Return the [X, Y] coordinate for the center point of the cell that contains the specified text.  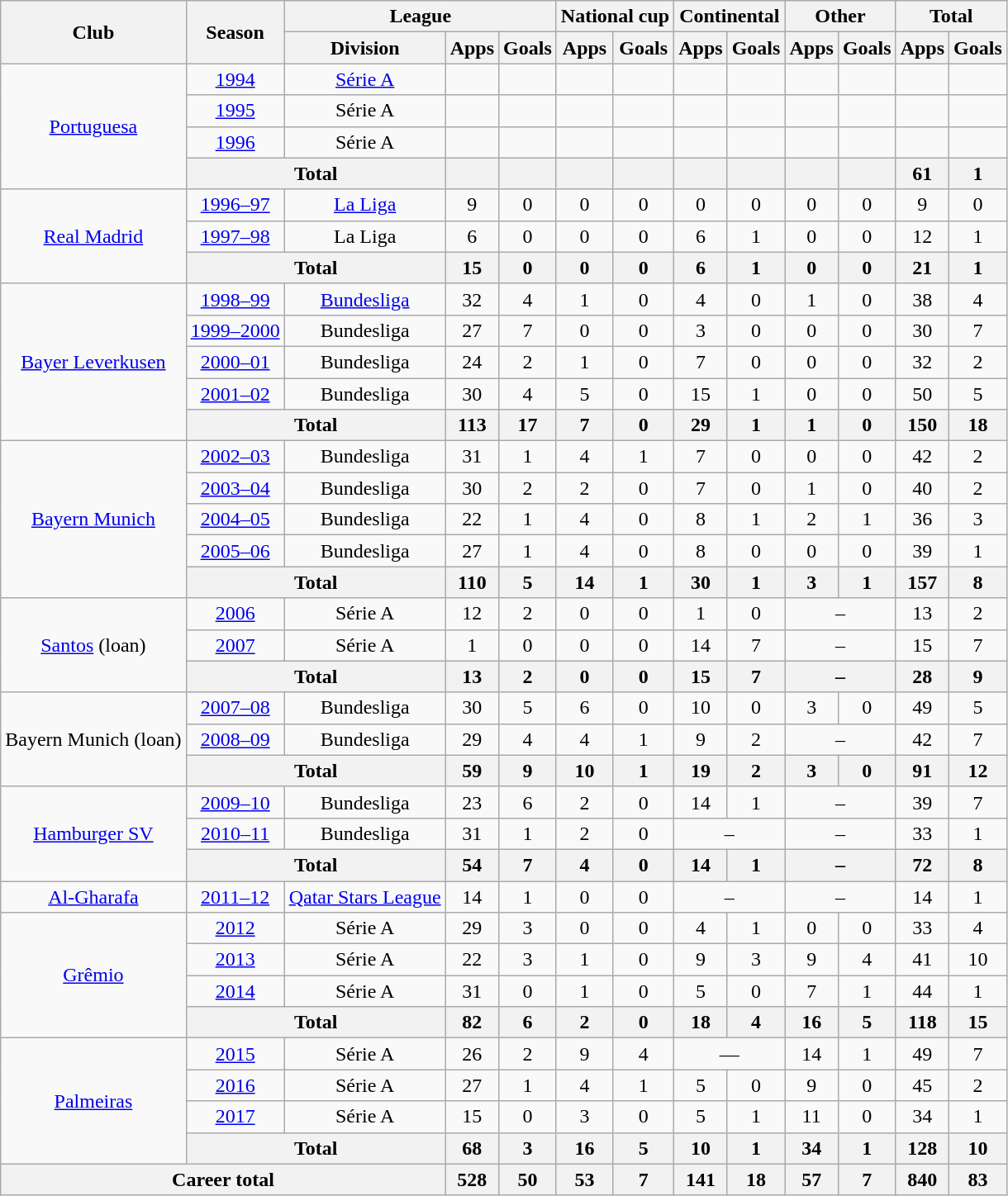
72 [922, 865]
157 [922, 582]
1996 [235, 142]
150 [922, 425]
59 [472, 771]
2003–04 [235, 488]
53 [584, 1179]
— [730, 1054]
League [420, 17]
44 [922, 991]
41 [922, 960]
2013 [235, 960]
26 [472, 1054]
1995 [235, 111]
141 [701, 1179]
2002–03 [235, 457]
Career total [223, 1179]
2010–11 [235, 833]
Continental [730, 17]
Bayern Munich [93, 520]
Portuguesa [93, 126]
1999–2000 [235, 330]
Al-Gharafa [93, 896]
Qatar Stars League [365, 896]
19 [701, 771]
National cup [615, 17]
38 [922, 299]
1998–99 [235, 299]
128 [922, 1148]
2011–12 [235, 896]
2015 [235, 1054]
2005–06 [235, 551]
Santos (loan) [93, 645]
Palmeiras [93, 1101]
Bayer Leverkusen [93, 362]
2017 [235, 1117]
2000–01 [235, 362]
1996–97 [235, 205]
2001–02 [235, 394]
91 [922, 771]
2006 [235, 614]
40 [922, 488]
528 [472, 1179]
36 [922, 520]
Grêmio [93, 975]
118 [922, 1023]
68 [472, 1148]
2012 [235, 928]
54 [472, 865]
Club [93, 32]
110 [472, 582]
28 [922, 676]
83 [978, 1179]
82 [472, 1023]
Other [840, 17]
Real Madrid [93, 236]
2007–08 [235, 708]
Hamburger SV [93, 833]
Division [365, 48]
45 [922, 1085]
2004–05 [235, 520]
2008–09 [235, 739]
2016 [235, 1085]
57 [811, 1179]
21 [922, 268]
1994 [235, 79]
2014 [235, 991]
23 [472, 802]
24 [472, 362]
Season [235, 32]
17 [528, 425]
2007 [235, 645]
11 [811, 1117]
61 [922, 173]
Bayern Munich (loan) [93, 739]
840 [922, 1179]
2009–10 [235, 802]
113 [472, 425]
1997–98 [235, 236]
